Identify which cell holds the provided text, then report its [x, y] central coordinate. 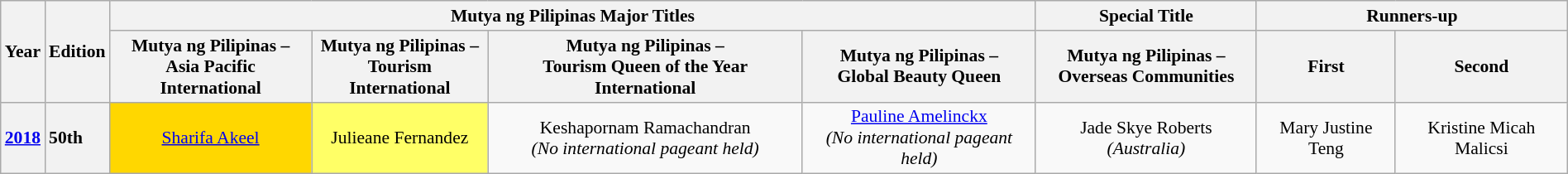
Mutya ng Pilipinas – Overseas Communities [1146, 66]
Pauline Amelinckx(No international pageant held) [919, 138]
Mutya ng Pilipinas – Asia Pacific International [211, 66]
Second [1481, 66]
Runners-up [1412, 16]
Sharifa Akeel [211, 138]
Jade Skye Roberts (Australia) [1146, 138]
Mutya ng Pilipinas – Tourism Queen of the Year International [645, 66]
Special Title [1146, 16]
Mutya ng Pilipinas – Tourism International [400, 66]
50th [78, 138]
Kristine Micah Malicsi [1481, 138]
Mutya ng Pilipinas Major Titles [573, 16]
Mutya ng Pilipinas – Global Beauty Queen [919, 66]
Edition [78, 51]
Year [23, 51]
Mary Justine Teng [1326, 138]
Julieane Fernandez [400, 138]
First [1326, 66]
2018 [23, 138]
Keshapornam Ramachandran(No international pageant held) [645, 138]
